Scan for the cell matching the given text and deliver its [X, Y] coordinate at center. 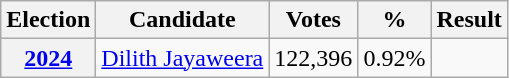
Candidate [182, 20]
Election [48, 20]
Votes [314, 20]
2024 [48, 58]
Result [469, 20]
0.92% [394, 58]
122,396 [314, 58]
% [394, 20]
Dilith Jayaweera [182, 58]
